Search for the cell housing the specified text and yield its [X, Y] center coordinate. 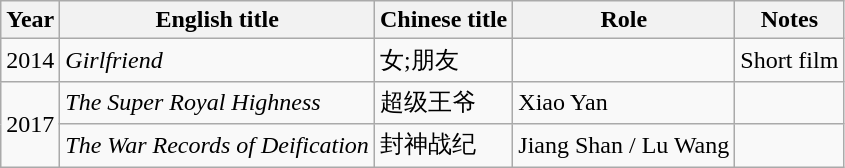
The War Records of Deification [218, 146]
2014 [30, 60]
Short film [790, 60]
封神战纪 [443, 146]
The Super Royal Highness [218, 102]
Year [30, 20]
English title [218, 20]
Notes [790, 20]
Jiang Shan / Lu Wang [624, 146]
女;朋友 [443, 60]
Chinese title [443, 20]
2017 [30, 124]
Xiao Yan [624, 102]
Role [624, 20]
超级王爷 [443, 102]
Girlfriend [218, 60]
